From the cell containing the given text, extract its center point as [x, y] coordinate. 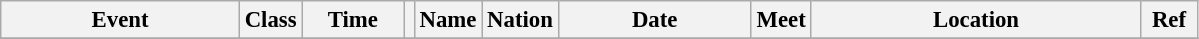
Location [976, 20]
Event [120, 20]
Meet [781, 20]
Name [448, 20]
Date [654, 20]
Time [353, 20]
Ref [1169, 20]
Class [270, 20]
Nation [520, 20]
